Return the [x, y] coordinate for the center point of the cell that contains the specified text.  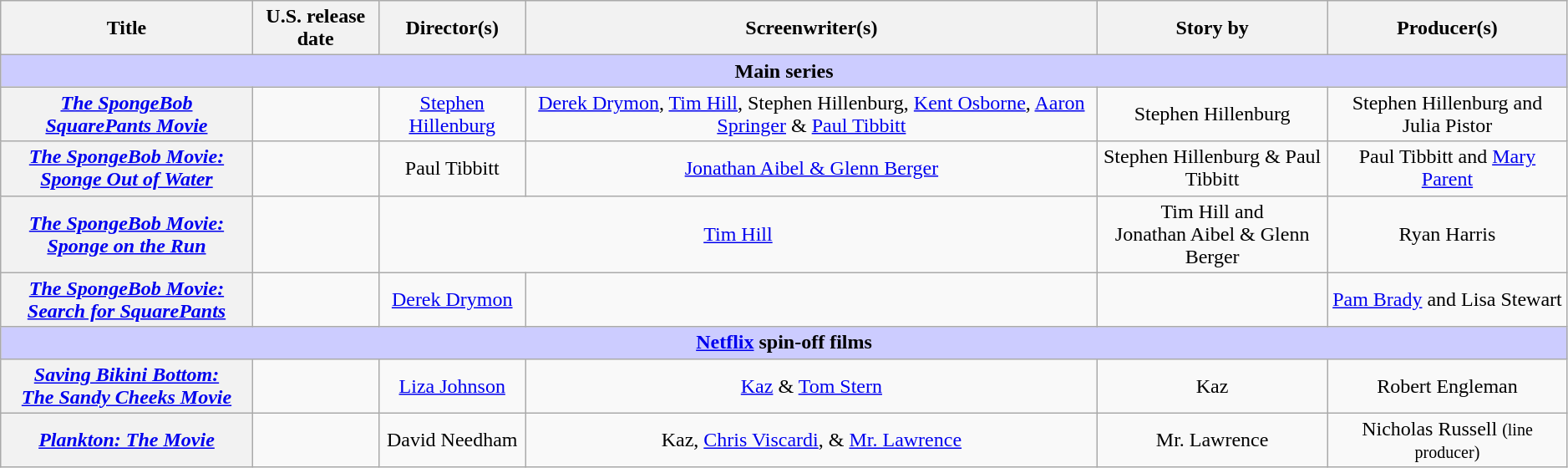
Stephen Hillenburg & Paul Tibbitt [1213, 169]
Derek Drymon [452, 299]
The SpongeBob Movie:Sponge Out of Water [127, 169]
Derek Drymon, Tim Hill, Stephen Hillenburg, Kent Osborne, Aaron Springer & Paul Tibbitt [811, 114]
Kaz & Tom Stern [811, 386]
Netflix spin-off films [784, 343]
Tim Hill andJonathan Aibel & Glenn Berger [1213, 234]
David Needham [452, 440]
Jonathan Aibel & Glenn Berger [811, 169]
Tim Hill [738, 234]
Stephen Hillenburg and Julia Pistor [1448, 114]
Saving Bikini Bottom:The Sandy Cheeks Movie [127, 386]
Story by [1213, 28]
Nicholas Russell (line producer) [1448, 440]
Robert Engleman [1448, 386]
Liza Johnson [452, 386]
Paul Tibbitt [452, 169]
Main series [784, 71]
Pam Brady and Lisa Stewart [1448, 299]
The SpongeBob SquarePants Movie [127, 114]
Title [127, 28]
Director(s) [452, 28]
The SpongeBob Movie:Search for SquarePants [127, 299]
Screenwriter(s) [811, 28]
Paul Tibbitt and Mary Parent [1448, 169]
Ryan Harris [1448, 234]
Plankton: The Movie [127, 440]
Kaz, Chris Viscardi, & Mr. Lawrence [811, 440]
U.S. release date [316, 28]
Mr. Lawrence [1213, 440]
Kaz [1213, 386]
Producer(s) [1448, 28]
The SpongeBob Movie:Sponge on the Run [127, 234]
